From the cell containing the given text, extract its center point as [X, Y] coordinate. 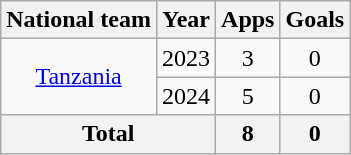
3 [248, 58]
Goals [315, 20]
8 [248, 134]
2023 [186, 58]
2024 [186, 96]
National team [79, 20]
Total [108, 134]
Tanzania [79, 77]
Apps [248, 20]
Year [186, 20]
5 [248, 96]
